Identify which cell holds the provided text, then report its [X, Y] central coordinate. 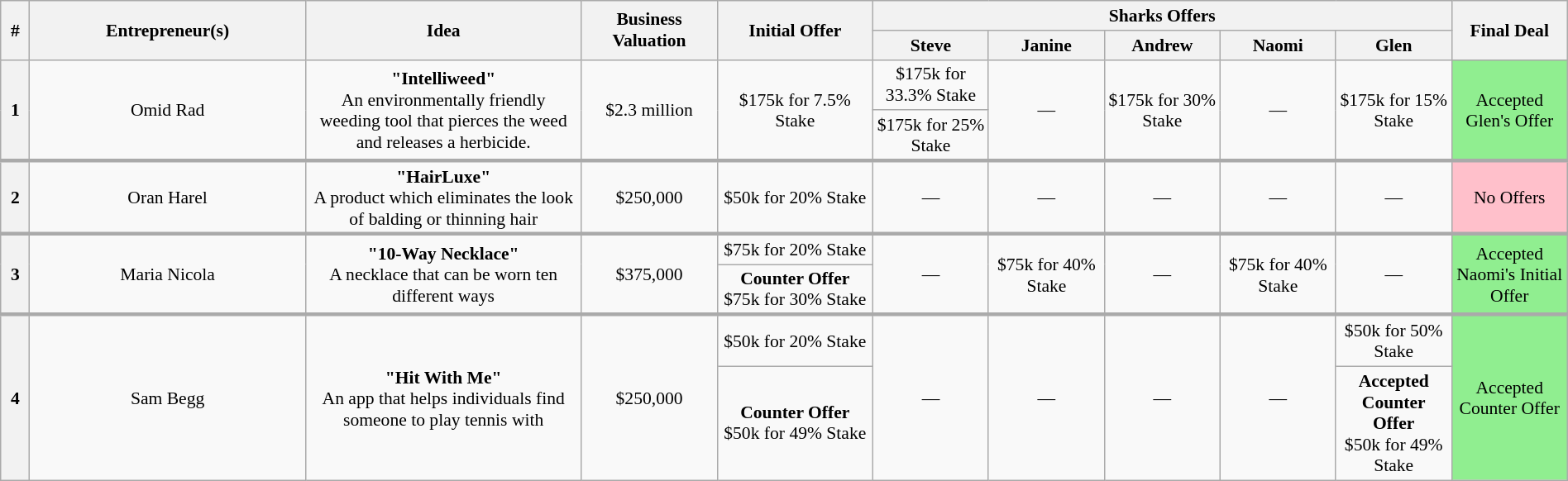
Accepted Naomi's Initial Offer [1509, 274]
$175k for 33.3% Stake [930, 84]
Accepted Glen's Offer [1509, 110]
$375,000 [649, 274]
$175k for 15% Stake [1394, 110]
2 [15, 198]
Maria Nicola [168, 274]
Final Deal [1509, 30]
Omid Rad [168, 110]
No Offers [1509, 198]
"10-Way Necklace" A necklace that can be worn ten different ways [443, 274]
Steve [930, 45]
1 [15, 110]
$175k for 7.5% Stake [795, 110]
Counter Offer $50k for 49% Stake [795, 424]
Oran Harel [168, 198]
"Hit With Me" An app that helps individuals find someone to play tennis with [443, 398]
Accepted Counter Offer [1509, 398]
Business Valuation [649, 30]
# [15, 30]
$175k for 25% Stake [930, 136]
Janine [1046, 45]
$175k for 30% Stake [1162, 110]
Accepted Counter Offer $50k for 49% Stake [1394, 424]
$75k for 20% Stake [795, 250]
Naomi [1278, 45]
"Intelliweed" An environmentally friendly weeding tool that pierces the weed and releases a herbicide. [443, 110]
Idea [443, 30]
Entrepreneur(s) [168, 30]
$50k for 50% Stake [1394, 341]
Initial Offer [795, 30]
Glen [1394, 45]
4 [15, 398]
Counter Offer $75k for 30% Stake [795, 289]
Andrew [1162, 45]
"HairLuxe" A product which eliminates the look of balding or thinning hair [443, 198]
3 [15, 274]
$2.3 million [649, 110]
Sharks Offers [1162, 16]
Sam Begg [168, 398]
